Output the [X, Y] coordinate of the center of the cell containing the given text.  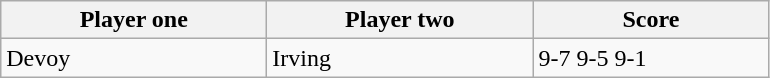
9-7 9-5 9-1 [651, 58]
Player two [400, 20]
Player one [134, 20]
Irving [400, 58]
Score [651, 20]
Devoy [134, 58]
